Output the (X, Y) coordinate of the center of the cell containing the given text.  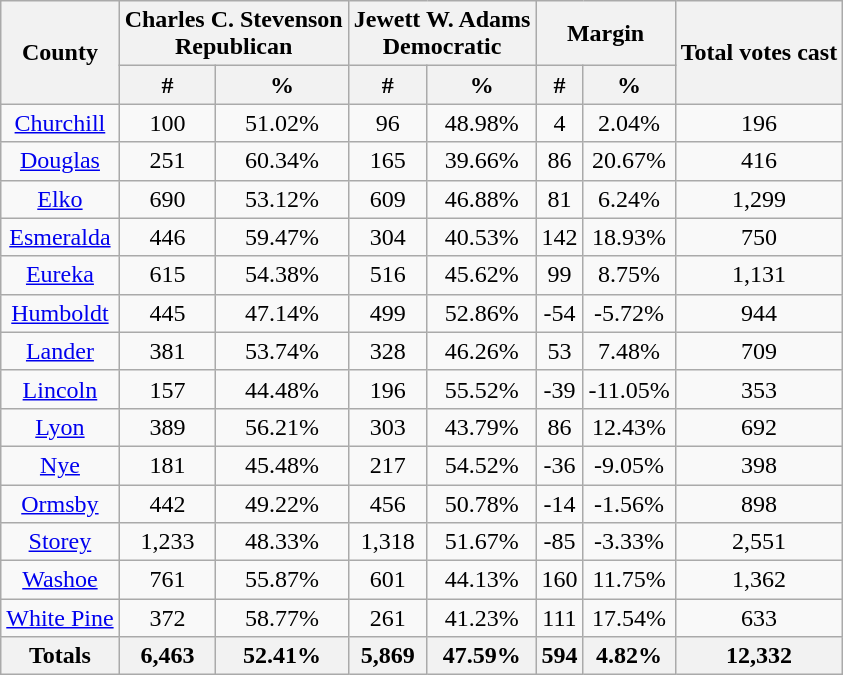
7.48% (629, 351)
17.54% (629, 618)
44.48% (282, 389)
Douglas (60, 161)
-54 (560, 313)
53.12% (282, 199)
165 (388, 161)
-1.56% (629, 503)
1,318 (388, 542)
6,463 (168, 656)
50.78% (481, 503)
4 (560, 123)
20.67% (629, 161)
54.38% (282, 275)
1,362 (759, 580)
81 (560, 199)
96 (388, 123)
2,551 (759, 542)
County (60, 52)
750 (759, 237)
761 (168, 580)
-3.33% (629, 542)
Lander (60, 351)
1,131 (759, 275)
157 (168, 389)
615 (168, 275)
51.67% (481, 542)
Eureka (60, 275)
633 (759, 618)
516 (388, 275)
381 (168, 351)
Nye (60, 465)
18.93% (629, 237)
55.87% (282, 580)
-11.05% (629, 389)
49.22% (282, 503)
51.02% (282, 123)
55.52% (481, 389)
44.13% (481, 580)
160 (560, 580)
4.82% (629, 656)
-5.72% (629, 313)
-36 (560, 465)
898 (759, 503)
456 (388, 503)
-39 (560, 389)
48.33% (282, 542)
11.75% (629, 580)
111 (560, 618)
Churchill (60, 123)
416 (759, 161)
Ormsby (60, 503)
-85 (560, 542)
White Pine (60, 618)
5,869 (388, 656)
Lyon (60, 427)
100 (168, 123)
12.43% (629, 427)
601 (388, 580)
56.21% (282, 427)
709 (759, 351)
47.59% (481, 656)
690 (168, 199)
Totals (60, 656)
Margin (606, 34)
54.52% (481, 465)
46.26% (481, 351)
Jewett W. AdamsDemocratic (442, 34)
6.24% (629, 199)
40.53% (481, 237)
Washoe (60, 580)
303 (388, 427)
Charles C. StevensonRepublican (234, 34)
12,332 (759, 656)
609 (388, 199)
1,233 (168, 542)
47.14% (282, 313)
Total votes cast (759, 52)
261 (388, 618)
58.77% (282, 618)
-9.05% (629, 465)
445 (168, 313)
41.23% (481, 618)
53.74% (282, 351)
48.98% (481, 123)
944 (759, 313)
353 (759, 389)
446 (168, 237)
45.62% (481, 275)
304 (388, 237)
46.88% (481, 199)
Esmeralda (60, 237)
43.79% (481, 427)
372 (168, 618)
Elko (60, 199)
328 (388, 351)
52.86% (481, 313)
594 (560, 656)
39.66% (481, 161)
45.48% (282, 465)
692 (759, 427)
Storey (60, 542)
389 (168, 427)
59.47% (282, 237)
398 (759, 465)
-14 (560, 503)
52.41% (282, 656)
Lincoln (60, 389)
8.75% (629, 275)
Humboldt (60, 313)
217 (388, 465)
53 (560, 351)
142 (560, 237)
60.34% (282, 161)
99 (560, 275)
499 (388, 313)
2.04% (629, 123)
251 (168, 161)
181 (168, 465)
442 (168, 503)
1,299 (759, 199)
